Capture the cell that displays the provided text and extract its (X, Y) central coordinate. 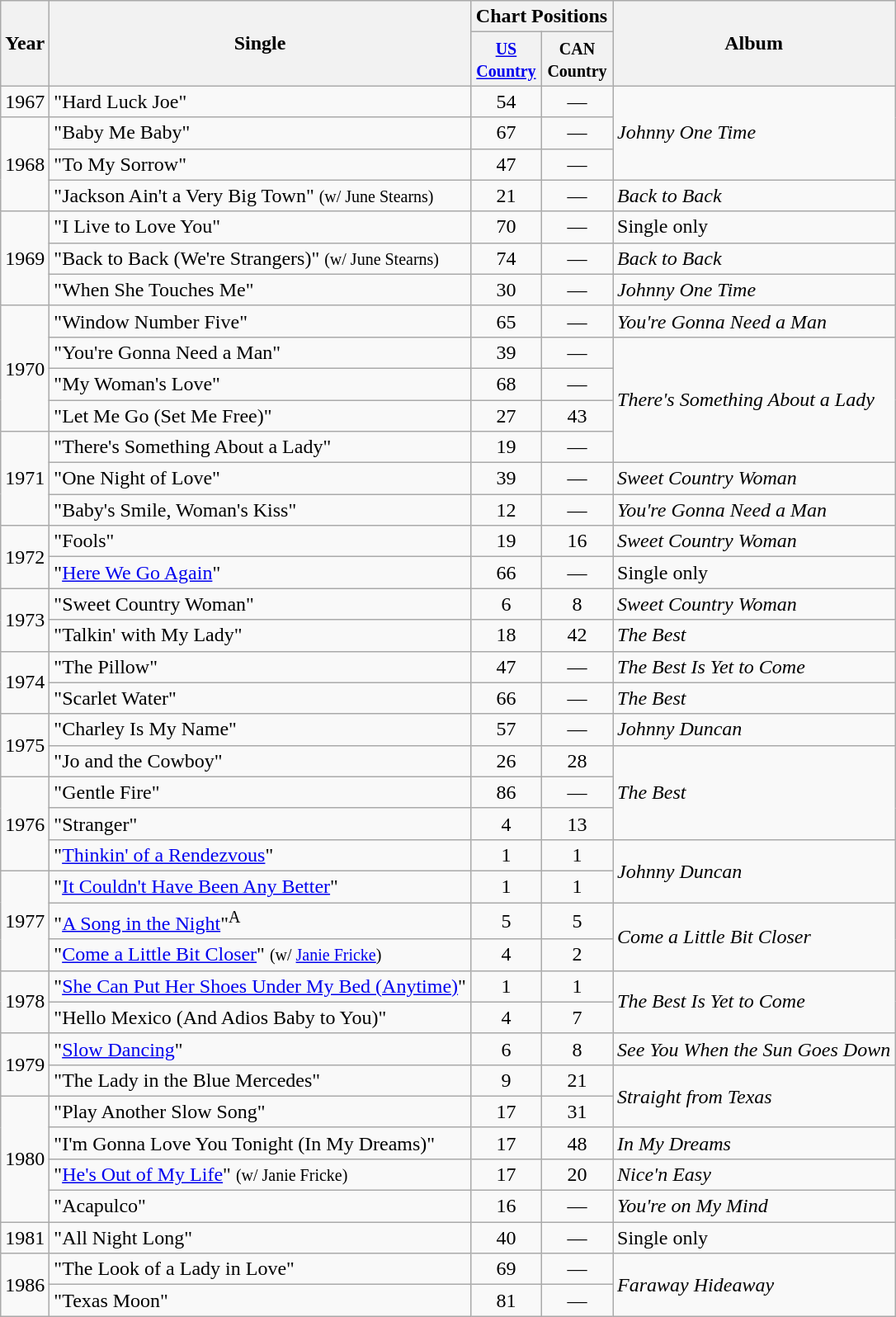
Year (25, 43)
"He's Out of My Life" (w/ Janie Fricke) (261, 1174)
1978 (25, 1002)
"Play Another Slow Song" (261, 1112)
Nice'n Easy (754, 1174)
US Country (506, 59)
1979 (25, 1064)
"All Night Long" (261, 1238)
74 (506, 258)
67 (506, 133)
Album (754, 43)
"I Live to Love You" (261, 227)
"Gentle Fire" (261, 792)
Single (261, 43)
"You're Gonna Need a Man" (261, 352)
28 (577, 761)
"Baby Me Baby" (261, 133)
"Baby's Smile, Woman's Kiss" (261, 510)
40 (506, 1238)
1976 (25, 824)
43 (577, 415)
See You When the Sun Goes Down (754, 1049)
48 (577, 1143)
"Jackson Ain't a Very Big Town" (w/ June Stearns) (261, 196)
"Fools" (261, 541)
"A Song in the Night"A (261, 921)
"There's Something About a Lady" (261, 447)
There's Something About a Lady (754, 399)
"Scarlet Water" (261, 698)
"Hard Luck Joe" (261, 101)
1970 (25, 368)
1973 (25, 620)
54 (506, 101)
"Jo and the Cowboy" (261, 761)
1977 (25, 921)
"Hello Mexico (And Adios Baby to You)" (261, 1017)
1972 (25, 557)
"Talkin' with My Lady" (261, 635)
27 (506, 415)
"Stranger" (261, 824)
Come a Little Bit Closer (754, 937)
1971 (25, 479)
"The Lady in the Blue Mercedes" (261, 1080)
1974 (25, 682)
"Let Me Go (Set Me Free)" (261, 415)
1980 (25, 1159)
7 (577, 1017)
1967 (25, 101)
9 (506, 1080)
1986 (25, 1285)
"One Night of Love" (261, 479)
30 (506, 290)
26 (506, 761)
In My Dreams (754, 1143)
31 (577, 1112)
"Come a Little Bit Closer" (w/ Janie Fricke) (261, 955)
57 (506, 729)
"Acapulco" (261, 1206)
"Charley Is My Name" (261, 729)
"Slow Dancing" (261, 1049)
You're on My Mind (754, 1206)
2 (577, 955)
"She Can Put Her Shoes Under My Bed (Anytime)" (261, 986)
"The Pillow" (261, 667)
20 (577, 1174)
1981 (25, 1238)
69 (506, 1269)
"Texas Moon" (261, 1300)
"I'm Gonna Love You Tonight (In My Dreams)" (261, 1143)
"Thinkin' of a Rendezvous" (261, 855)
"Back to Back (We're Strangers)" (w/ June Stearns) (261, 258)
65 (506, 321)
"Window Number Five" (261, 321)
"Here We Go Again" (261, 573)
Faraway Hideaway (754, 1285)
"To My Sorrow" (261, 164)
18 (506, 635)
"When She Touches Me" (261, 290)
1975 (25, 745)
"Sweet Country Woman" (261, 604)
1968 (25, 164)
Chart Positions (541, 17)
CAN Country (577, 59)
86 (506, 792)
"It Couldn't Have Been Any Better" (261, 886)
42 (577, 635)
"My Woman's Love" (261, 384)
Straight from Texas (754, 1096)
81 (506, 1300)
70 (506, 227)
68 (506, 384)
12 (506, 510)
1969 (25, 258)
13 (577, 824)
"The Look of a Lady in Love" (261, 1269)
